For the text-containing cell, return its midpoint in (x, y) coordinate format. 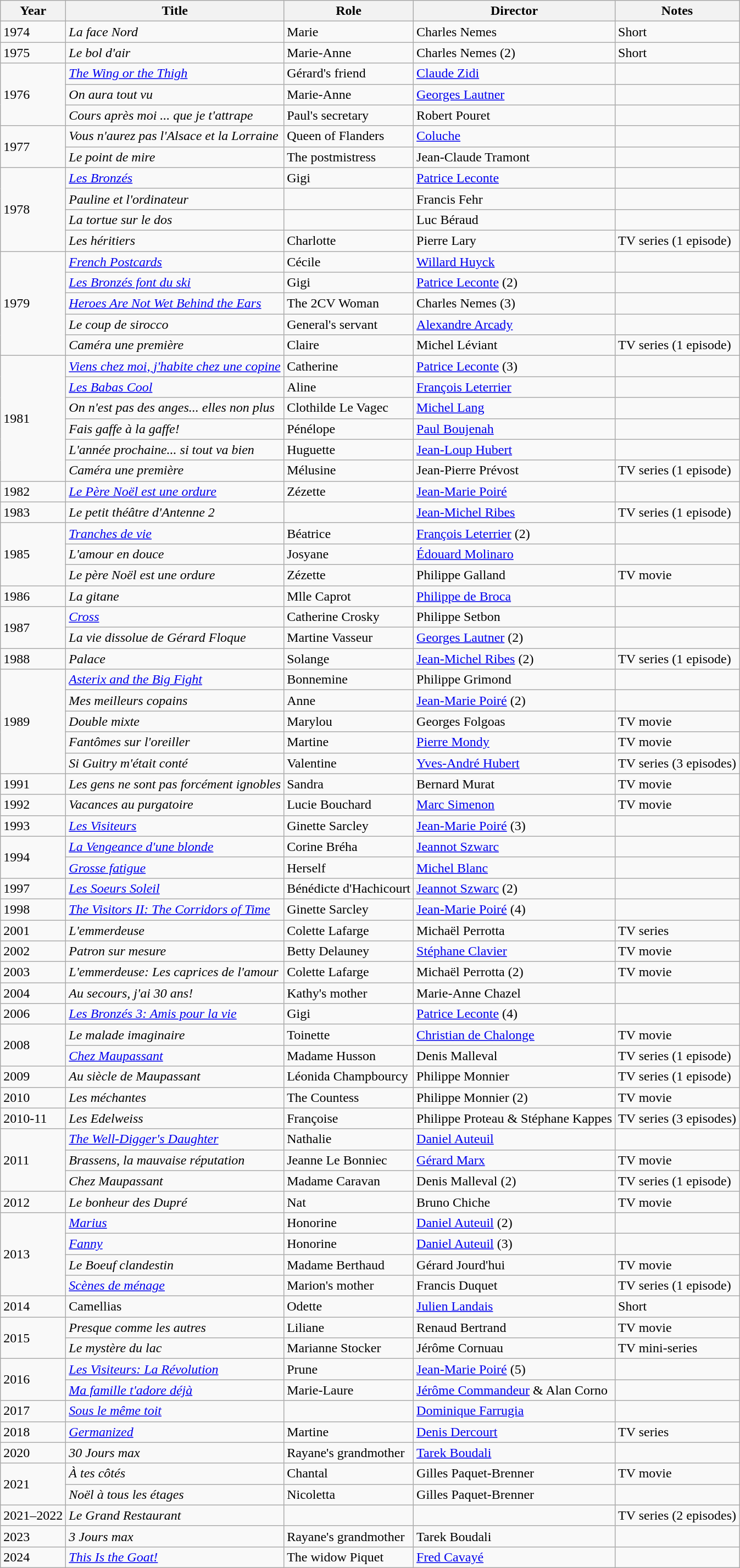
Jean-Marie Poiré (5) (514, 1369)
Le malade imaginaire (175, 1035)
Catherine (349, 366)
Pierre Mondy (514, 742)
Betty Delauney (349, 951)
Daniel Auteuil (3) (514, 1244)
Béatrice (349, 533)
Notes (677, 11)
Gérard's friend (349, 74)
2013 (33, 1254)
Germanized (175, 1432)
La gitane (175, 596)
General's servant (349, 324)
Francis Fehr (514, 199)
1987 (33, 628)
Le bonheur des Dupré (175, 1202)
1993 (33, 826)
Les Bronzés (175, 178)
Patrice Leconte (3) (514, 366)
Les Bronzés font du ski (175, 283)
Les héritiers (175, 240)
The Wing or the Thigh (175, 74)
2020 (33, 1453)
Jean-Loup Hubert (514, 450)
Sandra (349, 784)
Fais gaffe à la gaffe! (175, 429)
Herself (349, 867)
Jean-Claude Tramont (514, 157)
Le Boeuf clandestin (175, 1264)
Jeannot Szwarc (514, 847)
Philippe Setbon (514, 617)
This Is the Goat! (175, 1557)
Toinette (349, 1035)
Nicoletta (349, 1494)
Asterix and the Big Fight (175, 680)
Léonida Champbourcy (349, 1077)
2006 (33, 1014)
Pénélope (349, 429)
Jean-Michel Ribes (2) (514, 659)
Odette (349, 1307)
L'année prochaine... si tout va bien (175, 450)
Lucie Bouchard (349, 805)
Bernard Murat (514, 784)
Claude Zidi (514, 74)
Marianne Stocker (349, 1348)
Liliane (349, 1328)
3 Jours max (175, 1536)
Philippe Proteau & Stéphane Kappes (514, 1118)
1998 (33, 909)
Cours après moi ... que je t'attrape (175, 115)
Madame Berthaud (349, 1264)
L'emmerdeuse (175, 931)
Cécile (349, 262)
Pauline et l'ordinateur (175, 199)
1981 (33, 418)
1977 (33, 147)
Daniel Auteuil (2) (514, 1223)
Bonnemine (349, 680)
Les Soeurs Soleil (175, 888)
Le Grand Restaurant (175, 1515)
Patrice Leconte (514, 178)
Jean-Pierre Prévost (514, 471)
2016 (33, 1380)
Renaud Bertrand (514, 1328)
Marie (349, 32)
Michaël Perrotta (514, 931)
Charlotte (349, 240)
Philippe Monnier (2) (514, 1097)
Fantômes sur l'oreiller (175, 742)
Denis Malleval (2) (514, 1181)
1994 (33, 857)
Patron sur mesure (175, 951)
2023 (33, 1536)
1982 (33, 491)
François Leterrier (2) (514, 533)
Title (175, 11)
Robert Pouret (514, 115)
Huguette (349, 450)
Jeanne Le Bonniec (349, 1160)
Cross (175, 617)
The 2CV Woman (349, 304)
Le coup de sirocco (175, 324)
Christian de Chalonge (514, 1035)
Grosse fatigue (175, 867)
Solange (349, 659)
The Visitors II: The Corridors of Time (175, 909)
Paul's secretary (349, 115)
2018 (33, 1432)
Denis Malleval (514, 1056)
Gérard Marx (514, 1160)
Les méchantes (175, 1097)
1978 (33, 209)
2021 (33, 1484)
Marc Simenon (514, 805)
Scènes de ménage (175, 1286)
Coluche (514, 136)
Palace (175, 659)
1986 (33, 596)
Michel Blanc (514, 867)
Le point de mire (175, 157)
30 Jours max (175, 1453)
Vous n'aurez pas l'Alsace et la Lorraine (175, 136)
The postmistress (349, 157)
Marion's mother (349, 1286)
Mes meilleurs copains (175, 701)
Georges Folgoas (514, 721)
Nathalie (349, 1139)
1975 (33, 53)
Daniel Auteuil (514, 1139)
1988 (33, 659)
Philippe Grimond (514, 680)
Year (33, 11)
Le bol d'air (175, 53)
Brassens, la mauvaise réputation (175, 1160)
The widow Piquet (349, 1557)
Les Edelweiss (175, 1118)
Michel Lang (514, 408)
TV series (2 episodes) (677, 1515)
Bénédicte d'Hachicourt (349, 888)
Nat (349, 1202)
1974 (33, 32)
Alexandre Arcady (514, 324)
Les Babas Cool (175, 387)
Édouard Molinaro (514, 554)
Jean-Marie Poiré (4) (514, 909)
1983 (33, 512)
Double mixte (175, 721)
Charles Nemes (3) (514, 304)
L'emmerdeuse: Les caprices de l'amour (175, 972)
1979 (33, 304)
2010-11 (33, 1118)
Camellias (175, 1307)
Patrice Leconte (4) (514, 1014)
Jean-Marie Poiré (2) (514, 701)
Marie-Laure (349, 1390)
Josyane (349, 554)
TV mini-series (677, 1348)
Les Visiteurs (175, 826)
Georges Lautner (2) (514, 638)
Martine Vasseur (349, 638)
Le père Noël est une ordure (175, 575)
2012 (33, 1202)
Denis Dercourt (514, 1432)
Aline (349, 387)
François Leterrier (514, 387)
Stéphane Clavier (514, 951)
Les gens ne sont pas forcément ignobles (175, 784)
1991 (33, 784)
French Postcards (175, 262)
Mélusine (349, 471)
Michaël Perrotta (2) (514, 972)
2002 (33, 951)
2004 (33, 993)
2003 (33, 972)
Paul Boujenah (514, 429)
2017 (33, 1411)
Le mystère du lac (175, 1348)
2010 (33, 1097)
Anne (349, 701)
Yves-André Hubert (514, 763)
Charles Nemes (2) (514, 53)
L'amour en douce (175, 554)
The Countess (349, 1097)
1989 (33, 721)
Françoise (349, 1118)
Jérôme Commandeur & Alan Corno (514, 1390)
Jean-Marie Poiré (3) (514, 826)
Philippe de Broca (514, 596)
Marie-Anne Chazel (514, 993)
2021–2022 (33, 1515)
Marylou (349, 721)
Clothilde Le Vagec (349, 408)
1985 (33, 554)
Georges Lautner (514, 94)
Pierre Lary (514, 240)
Valentine (349, 763)
Philippe Monnier (514, 1077)
Le petit théâtre d'Antenne 2 (175, 512)
2015 (33, 1338)
Au siècle de Maupassant (175, 1077)
Marius (175, 1223)
2008 (33, 1045)
Role (349, 11)
Charles Nemes (514, 32)
1976 (33, 94)
La Vengeance d'une blonde (175, 847)
La face Nord (175, 32)
Jean-Michel Ribes (514, 512)
Le Père Noël est une ordure (175, 491)
Chantal (349, 1474)
1992 (33, 805)
Fanny (175, 1244)
Francis Duquet (514, 1286)
Mlle Caprot (349, 596)
On n'est pas des anges... elles non plus (175, 408)
Sous le même toit (175, 1411)
1997 (33, 888)
Director (514, 11)
Gérard Jourd'hui (514, 1264)
2001 (33, 931)
Jean-Marie Poiré (514, 491)
Michel Léviant (514, 345)
Si Guitry m'était conté (175, 763)
Willard Huyck (514, 262)
Fred Cavayé (514, 1557)
Presque comme les autres (175, 1328)
On aura tout vu (175, 94)
Vacances au purgatoire (175, 805)
Patrice Leconte (2) (514, 283)
Noël à tous les étages (175, 1494)
2024 (33, 1557)
Bruno Chiche (514, 1202)
Heroes Are Not Wet Behind the Ears (175, 304)
Les Bronzés 3: Amis pour la vie (175, 1014)
Jeannot Szwarc (2) (514, 888)
Catherine Crosky (349, 617)
La tortue sur le dos (175, 220)
2009 (33, 1077)
2011 (33, 1160)
Jérôme Cornuau (514, 1348)
Les Visiteurs: La Révolution (175, 1369)
Ma famille t'adore déjà (175, 1390)
Prune (349, 1369)
Viens chez moi, j'habite chez une copine (175, 366)
Dominique Farrugia (514, 1411)
À tes côtés (175, 1474)
La vie dissolue de Gérard Floque (175, 638)
2014 (33, 1307)
Queen of Flanders (349, 136)
Tranches de vie (175, 533)
Luc Béraud (514, 220)
Claire (349, 345)
Madame Caravan (349, 1181)
Kathy's mother (349, 993)
The Well-Digger's Daughter (175, 1139)
Corine Bréha (349, 847)
Philippe Galland (514, 575)
Madame Husson (349, 1056)
Julien Landais (514, 1307)
Au secours, j'ai 30 ans! (175, 993)
